Locate the cell with the specified text and output its (X, Y) center coordinate. 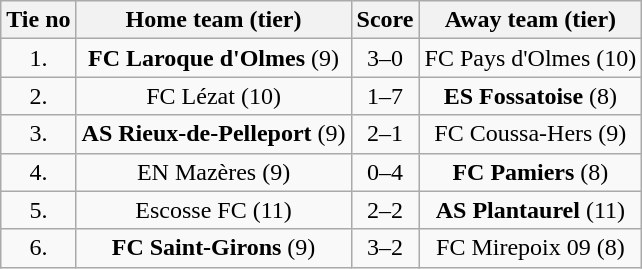
FC Pays d'Olmes (10) (530, 58)
FC Lézat (10) (214, 96)
AS Plantaurel (11) (530, 210)
AS Rieux-de-Pelleport (9) (214, 134)
4. (38, 172)
FC Coussa-Hers (9) (530, 134)
Home team (tier) (214, 20)
0–4 (385, 172)
EN Mazères (9) (214, 172)
Tie no (38, 20)
FC Pamiers (8) (530, 172)
3–0 (385, 58)
Away team (tier) (530, 20)
3–2 (385, 248)
2–2 (385, 210)
Escosse FC (11) (214, 210)
ES Fossatoise (8) (530, 96)
2–1 (385, 134)
FC Saint-Girons (9) (214, 248)
1–7 (385, 96)
6. (38, 248)
Score (385, 20)
3. (38, 134)
1. (38, 58)
2. (38, 96)
FC Laroque d'Olmes (9) (214, 58)
5. (38, 210)
FC Mirepoix 09 (8) (530, 248)
